Find where the given text appears and provide that cell's center as [x, y] coordinate. 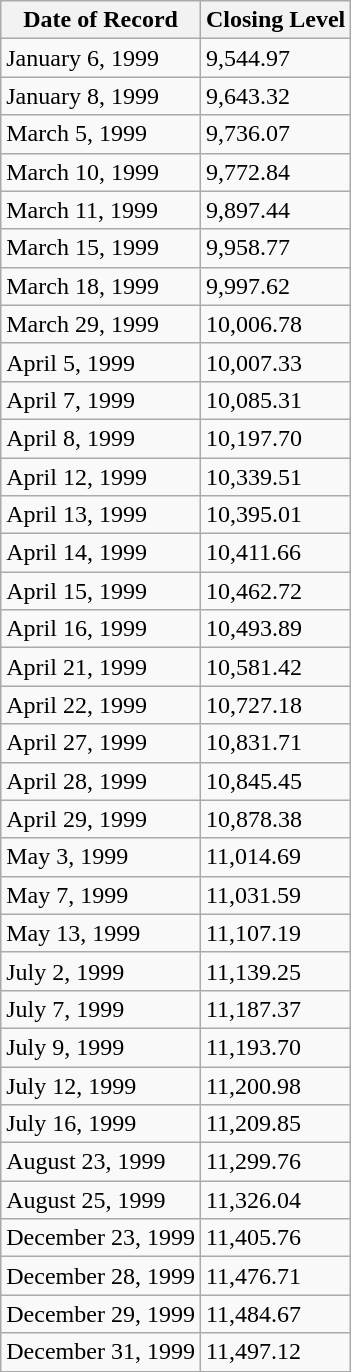
December 29, 1999 [101, 1314]
Date of Record [101, 20]
May 3, 1999 [101, 857]
11,299.76 [275, 1162]
April 21, 1999 [101, 667]
Closing Level [275, 20]
10,339.51 [275, 477]
10,581.42 [275, 667]
11,193.70 [275, 1047]
April 15, 1999 [101, 591]
May 13, 1999 [101, 933]
11,031.59 [275, 895]
January 6, 1999 [101, 58]
10,395.01 [275, 515]
April 27, 1999 [101, 743]
11,139.25 [275, 971]
December 23, 1999 [101, 1238]
11,107.19 [275, 933]
March 10, 1999 [101, 172]
10,878.38 [275, 819]
10,462.72 [275, 591]
9,997.62 [275, 286]
11,014.69 [275, 857]
August 23, 1999 [101, 1162]
10,831.71 [275, 743]
11,405.76 [275, 1238]
March 11, 1999 [101, 210]
April 7, 1999 [101, 400]
July 2, 1999 [101, 971]
August 25, 1999 [101, 1200]
April 12, 1999 [101, 477]
July 9, 1999 [101, 1047]
April 29, 1999 [101, 819]
July 7, 1999 [101, 1009]
April 16, 1999 [101, 629]
11,187.37 [275, 1009]
December 28, 1999 [101, 1276]
April 22, 1999 [101, 705]
January 8, 1999 [101, 96]
March 29, 1999 [101, 324]
11,200.98 [275, 1085]
11,326.04 [275, 1200]
March 5, 1999 [101, 134]
9,736.07 [275, 134]
May 7, 1999 [101, 895]
10,007.33 [275, 362]
April 13, 1999 [101, 515]
10,085.31 [275, 400]
10,197.70 [275, 438]
10,493.89 [275, 629]
10,411.66 [275, 553]
March 15, 1999 [101, 248]
9,772.84 [275, 172]
9,958.77 [275, 248]
10,727.18 [275, 705]
April 14, 1999 [101, 553]
9,643.32 [275, 96]
April 8, 1999 [101, 438]
10,845.45 [275, 781]
March 18, 1999 [101, 286]
July 12, 1999 [101, 1085]
10,006.78 [275, 324]
9,897.44 [275, 210]
April 5, 1999 [101, 362]
July 16, 1999 [101, 1124]
December 31, 1999 [101, 1352]
11,209.85 [275, 1124]
11,484.67 [275, 1314]
11,476.71 [275, 1276]
April 28, 1999 [101, 781]
11,497.12 [275, 1352]
9,544.97 [275, 58]
